Detect which cell encompasses the target text, then output its [X, Y] center coordinate. 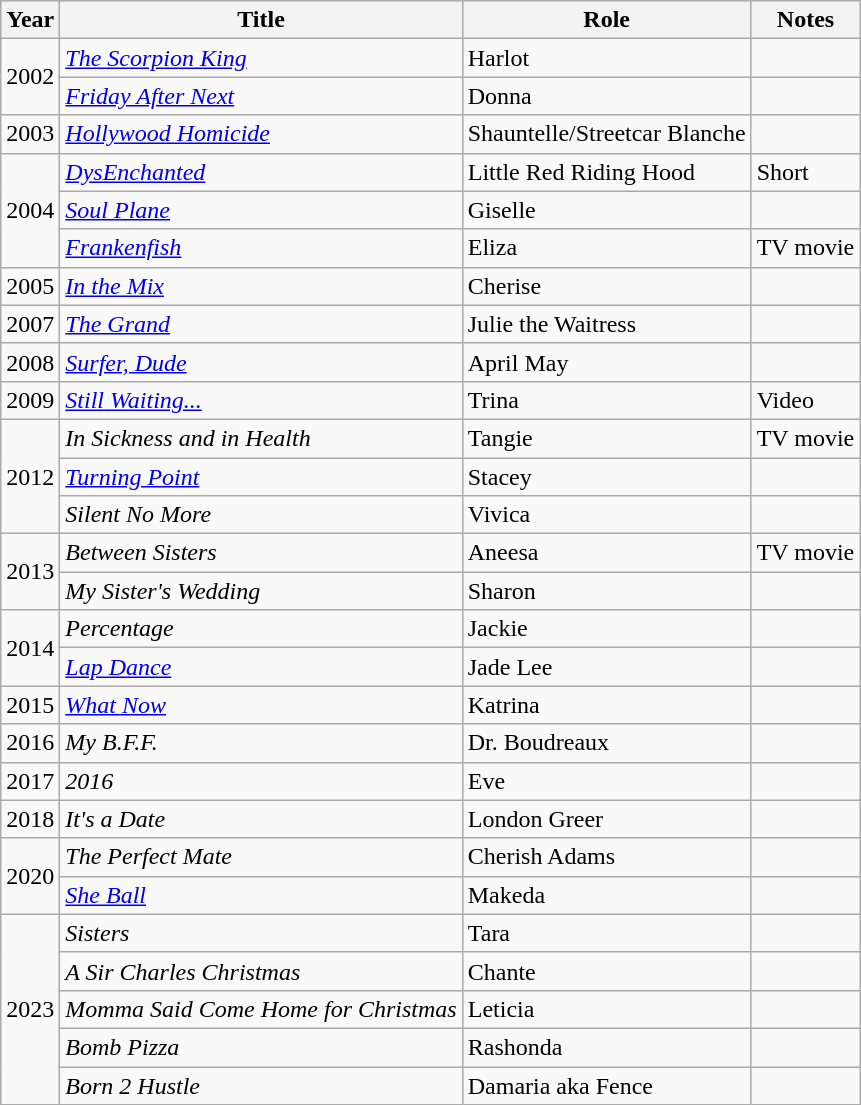
Shauntelle/Streetcar Blanche [606, 134]
A Sir Charles Christmas [261, 971]
Giselle [606, 210]
Friday After Next [261, 96]
2020 [30, 876]
London Greer [606, 819]
Dr. Boudreaux [606, 743]
Turning Point [261, 477]
Harlot [606, 58]
Silent No More [261, 515]
2002 [30, 77]
Year [30, 20]
Sisters [261, 933]
The Scorpion King [261, 58]
Still Waiting... [261, 400]
Role [606, 20]
Percentage [261, 629]
Frankenfish [261, 248]
Cherise [606, 286]
Julie the Waitress [606, 324]
What Now [261, 705]
2017 [30, 781]
Tara [606, 933]
Eliza [606, 248]
2013 [30, 572]
2004 [30, 210]
2023 [30, 1009]
Notes [806, 20]
In Sickness and in Health [261, 438]
2018 [30, 819]
Donna [606, 96]
Bomb Pizza [261, 1047]
Video [806, 400]
The Grand [261, 324]
Rashonda [606, 1047]
Title [261, 20]
Eve [606, 781]
Hollywood Homicide [261, 134]
Stacey [606, 477]
Aneesa [606, 553]
Leticia [606, 1009]
Cherish Adams [606, 857]
2009 [30, 400]
Surfer, Dude [261, 362]
April May [606, 362]
2008 [30, 362]
2003 [30, 134]
My B.F.F. [261, 743]
Sharon [606, 591]
My Sister's Wedding [261, 591]
2007 [30, 324]
2015 [30, 705]
Tangie [606, 438]
The Perfect Mate [261, 857]
Chante [606, 971]
Jade Lee [606, 667]
Vivica [606, 515]
In the Mix [261, 286]
2014 [30, 648]
Short [806, 172]
2005 [30, 286]
Katrina [606, 705]
Lap Dance [261, 667]
Between Sisters [261, 553]
Jackie [606, 629]
It's a Date [261, 819]
Momma Said Come Home for Christmas [261, 1009]
2012 [30, 476]
Trina [606, 400]
DysEnchanted [261, 172]
Little Red Riding Hood [606, 172]
Damaria aka Fence [606, 1085]
Born 2 Hustle [261, 1085]
Makeda [606, 895]
She Ball [261, 895]
Soul Plane [261, 210]
